Extract the (x, y) coordinate from the center of the cell holding the provided text.  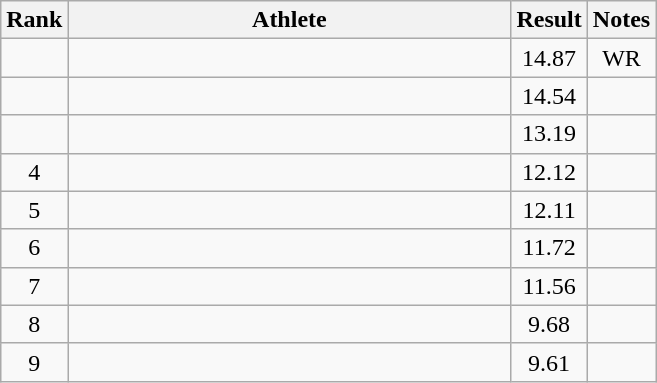
Athlete (290, 20)
Result (549, 20)
5 (34, 210)
9.68 (549, 324)
Rank (34, 20)
11.72 (549, 248)
14.54 (549, 96)
WR (621, 58)
6 (34, 248)
12.12 (549, 172)
14.87 (549, 58)
Notes (621, 20)
9.61 (549, 362)
4 (34, 172)
11.56 (549, 286)
12.11 (549, 210)
8 (34, 324)
13.19 (549, 134)
7 (34, 286)
9 (34, 362)
